Scan for the cell matching the given text and deliver its (X, Y) coordinate at center. 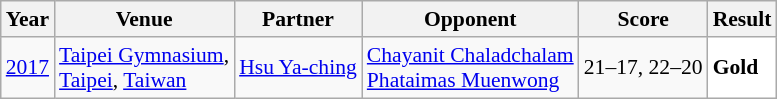
Taipei Gymnasium,Taipei, Taiwan (144, 68)
Year (28, 19)
21–17, 22–20 (644, 68)
Opponent (470, 19)
Venue (144, 19)
Score (644, 19)
Partner (298, 19)
Chayanit Chaladchalam Phataimas Muenwong (470, 68)
Result (742, 19)
2017 (28, 68)
Gold (742, 68)
Hsu Ya-ching (298, 68)
